Search for the cell housing the specified text and yield its (X, Y) center coordinate. 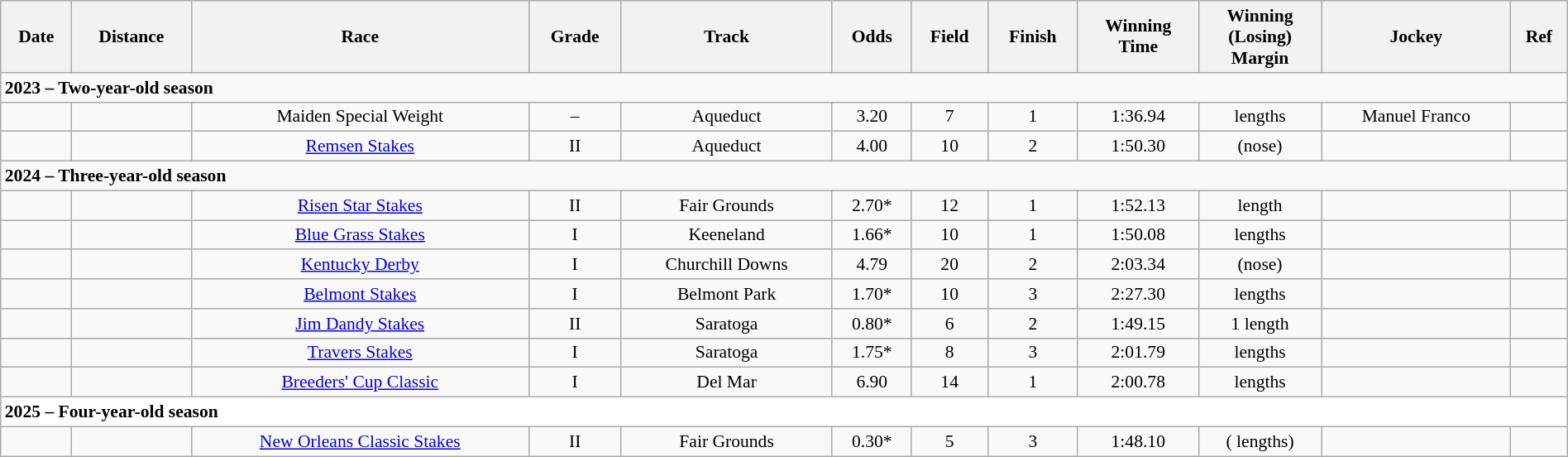
Del Mar (727, 382)
Belmont Stakes (361, 294)
2:27.30 (1138, 294)
7 (949, 117)
Odds (872, 36)
WinningTime (1138, 36)
Race (361, 36)
Keeneland (727, 235)
6 (949, 324)
– (576, 117)
Jockey (1416, 36)
2:00.78 (1138, 382)
Breeders' Cup Classic (361, 382)
1:52.13 (1138, 205)
2:01.79 (1138, 353)
14 (949, 382)
Belmont Park (727, 294)
2.70* (872, 205)
Risen Star Stakes (361, 205)
1:49.15 (1138, 324)
2023 – Two-year-old season (784, 88)
Finish (1032, 36)
1.75* (872, 353)
Remsen Stakes (361, 147)
Date (36, 36)
Churchill Downs (727, 265)
Field (949, 36)
0.80* (872, 324)
8 (949, 353)
Maiden Special Weight (361, 117)
Jim Dandy Stakes (361, 324)
( lengths) (1260, 441)
1:36.94 (1138, 117)
Distance (131, 36)
12 (949, 205)
Manuel Franco (1416, 117)
4.00 (872, 147)
1:50.30 (1138, 147)
3.20 (872, 117)
Winning(Losing)Margin (1260, 36)
1:50.08 (1138, 235)
Grade (576, 36)
Ref (1540, 36)
20 (949, 265)
New Orleans Classic Stakes (361, 441)
5 (949, 441)
2025 – Four-year-old season (784, 412)
4.79 (872, 265)
2024 – Three-year-old season (784, 176)
1:48.10 (1138, 441)
6.90 (872, 382)
Kentucky Derby (361, 265)
0.30* (872, 441)
1.70* (872, 294)
2:03.34 (1138, 265)
Track (727, 36)
Blue Grass Stakes (361, 235)
length (1260, 205)
1.66* (872, 235)
1 length (1260, 324)
Travers Stakes (361, 353)
